From the cell containing the given text, extract its center point as (X, Y) coordinate. 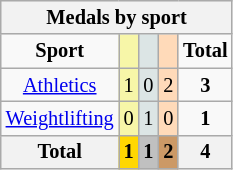
Athletics (60, 85)
Medals by sport (117, 17)
4 (205, 152)
Weightlifting (60, 118)
Sport (60, 51)
3 (205, 85)
